Determine the [x, y] coordinate at the center of the cell enclosing the given text.  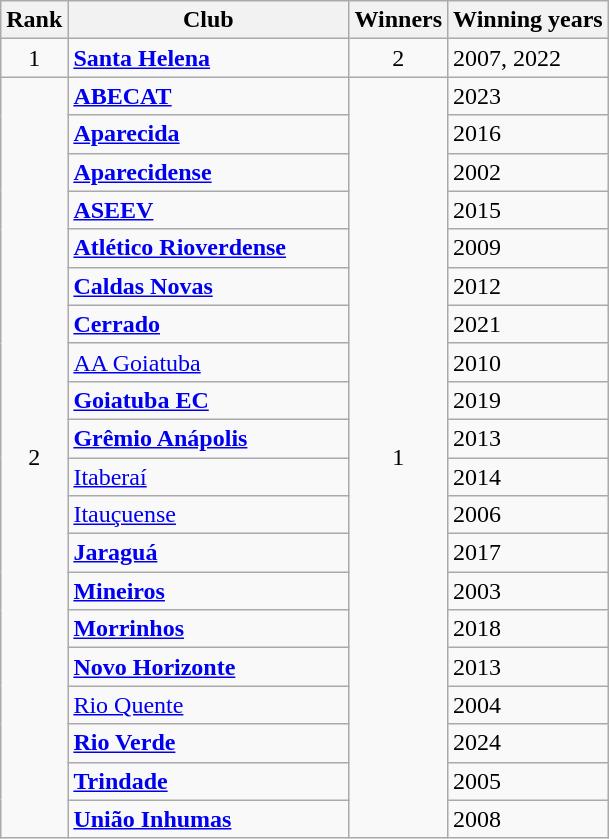
ASEEV [208, 210]
2006 [528, 515]
Grêmio Anápolis [208, 438]
Rio Verde [208, 743]
ABECAT [208, 96]
Santa Helena [208, 58]
2007, 2022 [528, 58]
2017 [528, 553]
2019 [528, 400]
Winning years [528, 20]
Mineiros [208, 591]
Morrinhos [208, 629]
2024 [528, 743]
2010 [528, 362]
Cerrado [208, 324]
2018 [528, 629]
2012 [528, 286]
Aparecidense [208, 172]
2008 [528, 819]
Jaraguá [208, 553]
Caldas Novas [208, 286]
2016 [528, 134]
2004 [528, 705]
2023 [528, 96]
Itaberaí [208, 477]
Winners [398, 20]
2005 [528, 781]
2015 [528, 210]
Novo Horizonte [208, 667]
2002 [528, 172]
Goiatuba EC [208, 400]
Rio Quente [208, 705]
2021 [528, 324]
Atlético Rioverdense [208, 248]
2009 [528, 248]
Itauçuense [208, 515]
2014 [528, 477]
Aparecida [208, 134]
União Inhumas [208, 819]
Club [208, 20]
Trindade [208, 781]
2003 [528, 591]
AA Goiatuba [208, 362]
Rank [34, 20]
